Pinpoint the cell where the given text exists, returning its [X, Y] midpoint coordinate. 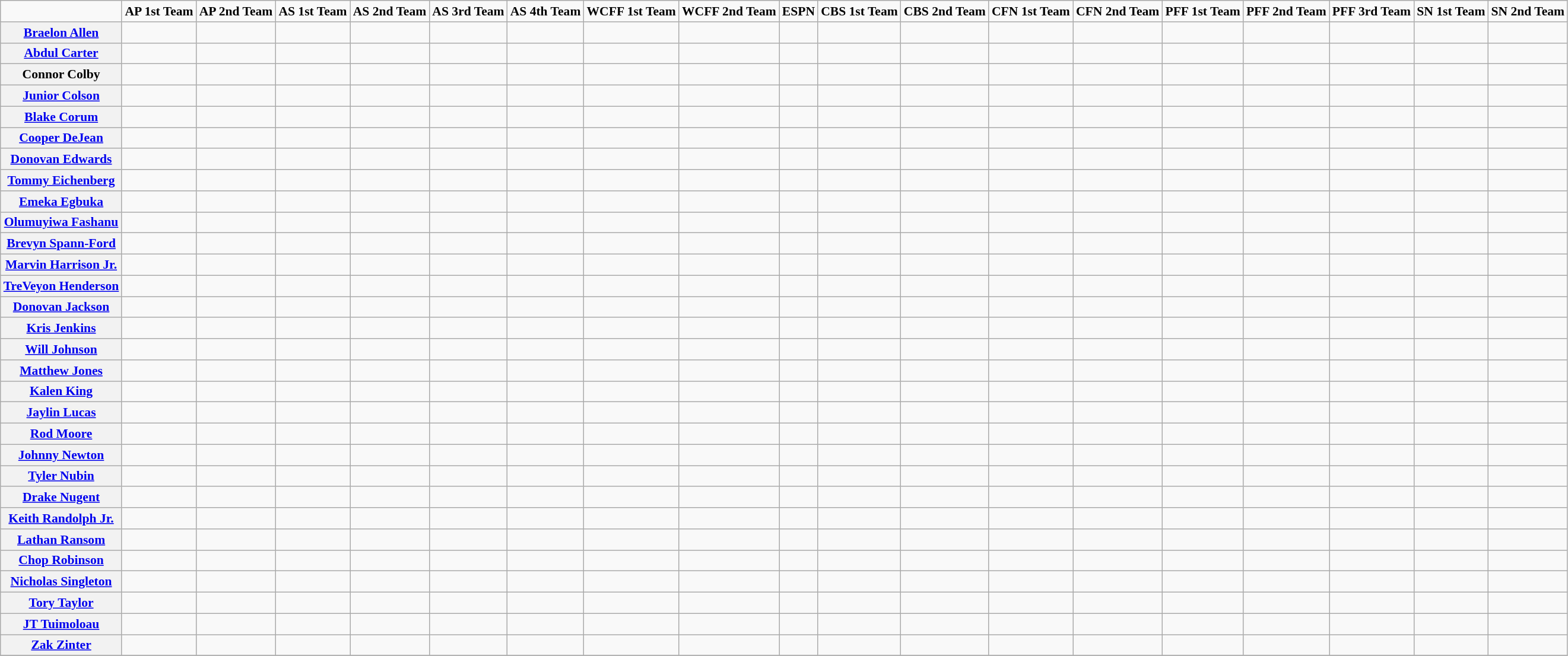
Kalen King [62, 391]
AS 3rd Team [468, 11]
Abdul Carter [62, 53]
Blake Corum [62, 117]
WCFF 1st Team [631, 11]
Emeka Egbuka [62, 202]
JT Tuimoloau [62, 624]
Drake Nugent [62, 498]
Junior Colson [62, 96]
SN 2nd Team [1528, 11]
Zak Zinter [62, 645]
PFF 3rd Team [1372, 11]
Braelon Allen [62, 33]
AS 2nd Team [390, 11]
AP 1st Team [159, 11]
TreVeyon Henderson [62, 286]
Will Johnson [62, 349]
SN 1st Team [1450, 11]
Donovan Jackson [62, 307]
WCFF 2nd Team [729, 11]
Rod Moore [62, 434]
Kris Jenkins [62, 329]
Jaylin Lucas [62, 413]
Tommy Eichenberg [62, 180]
Tory Taylor [62, 603]
Marvin Harrison Jr. [62, 265]
Cooper DeJean [62, 138]
CBS 1st Team [859, 11]
AP 2nd Team [236, 11]
Donovan Edwards [62, 160]
CFN 1st Team [1031, 11]
CBS 2nd Team [945, 11]
AS 4th Team [546, 11]
CFN 2nd Team [1118, 11]
Tyler Nubin [62, 476]
Connor Colby [62, 75]
Olumuyiwa Fashanu [62, 222]
PFF 1st Team [1202, 11]
ESPN [799, 11]
AS 1st Team [312, 11]
Brevyn Spann-Ford [62, 244]
Lathan Ransom [62, 540]
Johnny Newton [62, 455]
Nicholas Singleton [62, 582]
Chop Robinson [62, 561]
Keith Randolph Jr. [62, 518]
PFF 2nd Team [1287, 11]
Matthew Jones [62, 371]
